Identify which cell holds the provided text, then report its (x, y) central coordinate. 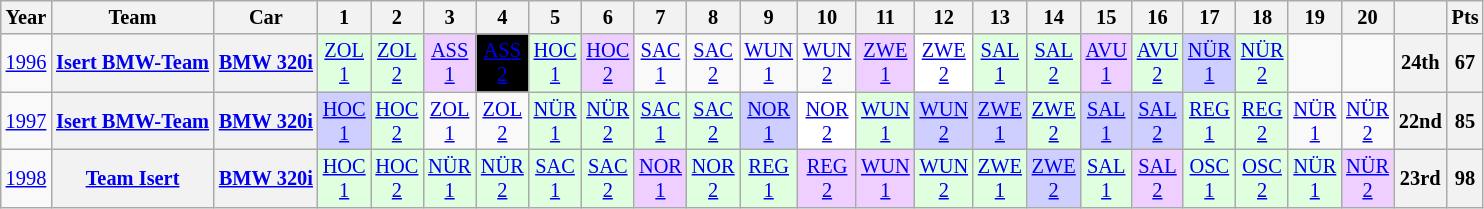
3 (450, 17)
1997 (26, 121)
98 (1466, 178)
ASS1 (450, 63)
23rd (1420, 178)
9 (769, 17)
19 (1314, 17)
17 (1210, 17)
14 (1054, 17)
4 (502, 17)
13 (1000, 17)
85 (1466, 121)
24th (1420, 63)
16 (1158, 17)
67 (1466, 63)
12 (944, 17)
11 (885, 17)
Year (26, 17)
AVU1 (1106, 63)
AVU2 (1158, 63)
18 (1262, 17)
Team (132, 17)
1998 (26, 178)
Pts (1466, 17)
Car (266, 17)
OSC1 (1210, 178)
6 (608, 17)
ASS2 (502, 63)
10 (827, 17)
2 (398, 17)
1996 (26, 63)
5 (556, 17)
1 (344, 17)
Team Isert (132, 178)
7 (660, 17)
OSC2 (1262, 178)
15 (1106, 17)
22nd (1420, 121)
20 (1368, 17)
8 (714, 17)
